Return (x, y) of the center of cell containing provided text 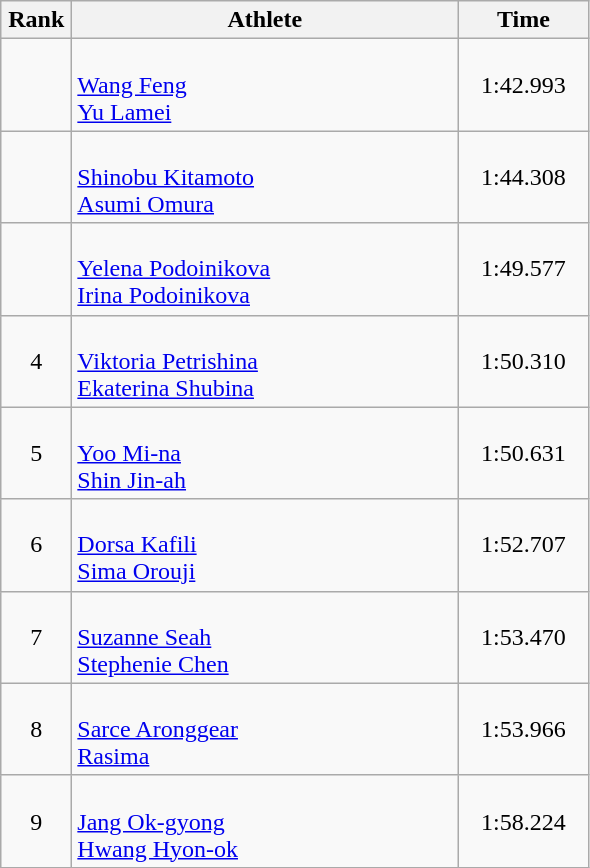
Time (524, 20)
Dorsa KafiliSima Orouji (265, 545)
Jang Ok-gyongHwang Hyon-ok (265, 821)
1:44.308 (524, 177)
1:58.224 (524, 821)
1:50.310 (524, 361)
Yelena PodoinikovaIrina Podoinikova (265, 269)
1:50.631 (524, 453)
1:53.470 (524, 637)
1:52.707 (524, 545)
Viktoria PetrishinaEkaterina Shubina (265, 361)
Athlete (265, 20)
5 (36, 453)
Yoo Mi-naShin Jin-ah (265, 453)
9 (36, 821)
Shinobu KitamotoAsumi Omura (265, 177)
8 (36, 729)
6 (36, 545)
4 (36, 361)
Suzanne SeahStephenie Chen (265, 637)
Rank (36, 20)
1:53.966 (524, 729)
Wang FengYu Lamei (265, 85)
1:49.577 (524, 269)
7 (36, 637)
Sarce AronggearRasima (265, 729)
1:42.993 (524, 85)
